Return (x, y) of the center of cell containing provided text 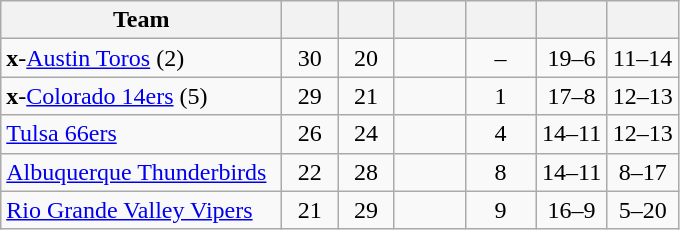
5–20 (642, 210)
1 (500, 96)
x-Colorado 14ers (5) (142, 96)
8–17 (642, 172)
22 (310, 172)
Albuquerque Thunderbirds (142, 172)
11–14 (642, 58)
Tulsa 66ers (142, 134)
Team (142, 20)
x-Austin Toros (2) (142, 58)
17–8 (572, 96)
16–9 (572, 210)
– (500, 58)
28 (366, 172)
8 (500, 172)
19–6 (572, 58)
Rio Grande Valley Vipers (142, 210)
20 (366, 58)
30 (310, 58)
4 (500, 134)
9 (500, 210)
26 (310, 134)
24 (366, 134)
